Determine the [x, y] coordinate at the center of the cell enclosing the given text.  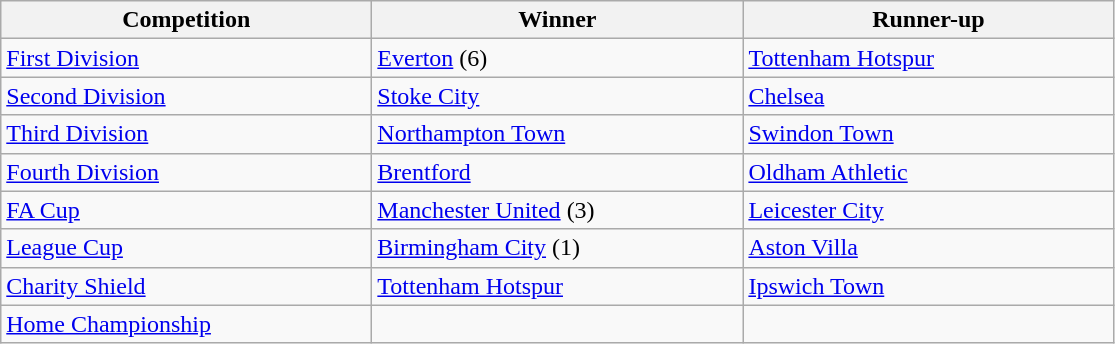
League Cup [186, 248]
Charity Shield [186, 286]
FA Cup [186, 210]
Birmingham City (1) [558, 248]
First Division [186, 58]
Third Division [186, 134]
Everton (6) [558, 58]
Ipswich Town [928, 286]
Stoke City [558, 96]
Swindon Town [928, 134]
Aston Villa [928, 248]
Manchester United (3) [558, 210]
Northampton Town [558, 134]
Chelsea [928, 96]
Home Championship [186, 324]
Oldham Athletic [928, 172]
Brentford [558, 172]
Second Division [186, 96]
Winner [558, 20]
Competition [186, 20]
Leicester City [928, 210]
Fourth Division [186, 172]
Runner-up [928, 20]
